Capture the cell that displays the provided text and extract its (X, Y) central coordinate. 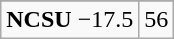
56 (156, 20)
NCSU −17.5 (70, 20)
